Scan for the cell matching the given text and deliver its [X, Y] coordinate at center. 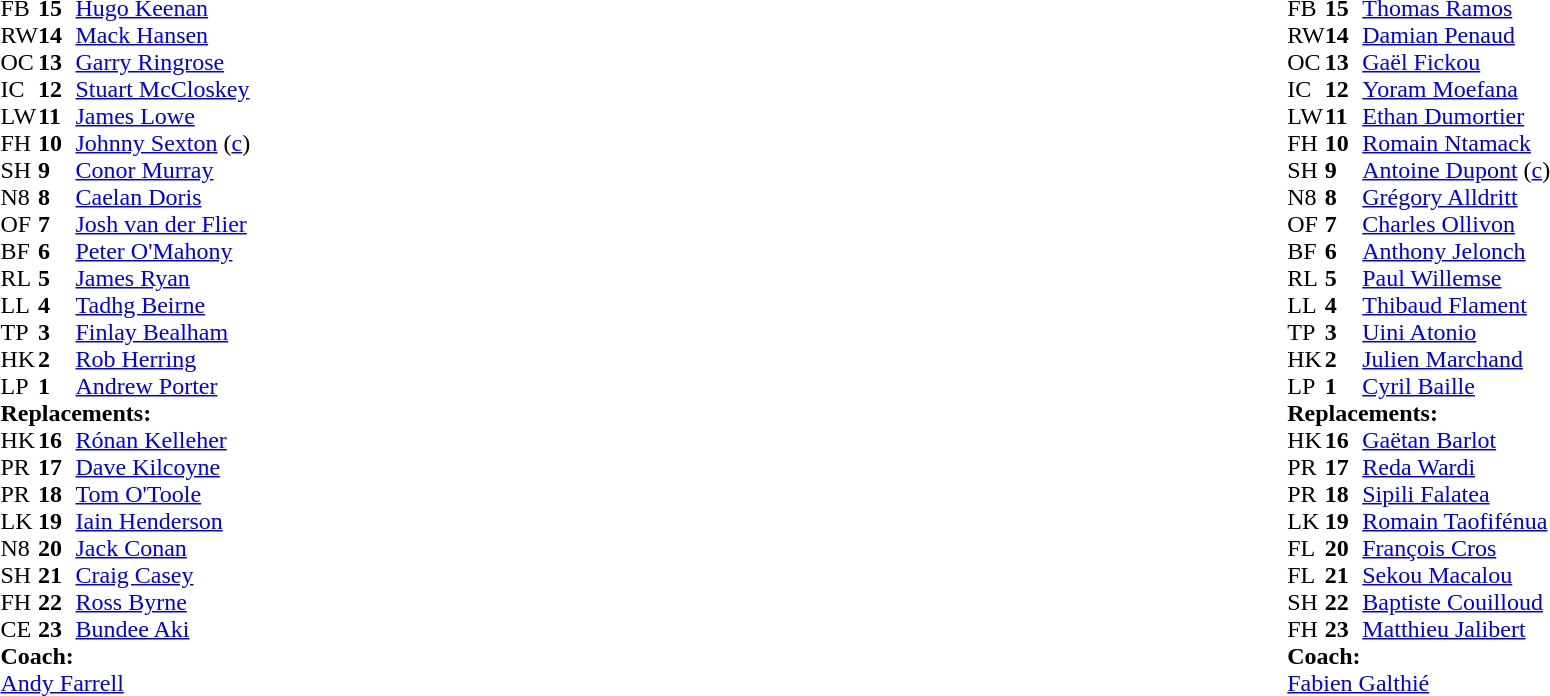
Antoine Dupont (c) [1456, 170]
Rob Herring [164, 360]
Ross Byrne [164, 602]
Dave Kilcoyne [164, 468]
Romain Ntamack [1456, 144]
Romain Taofifénua [1456, 522]
Tadhg Beirne [164, 306]
Matthieu Jalibert [1456, 630]
François Cros [1456, 548]
Uini Atonio [1456, 332]
Sipili Falatea [1456, 494]
Mack Hansen [164, 36]
Johnny Sexton (c) [164, 144]
Sekou Macalou [1456, 576]
Peter O'Mahony [164, 252]
Jack Conan [164, 548]
Grégory Alldritt [1456, 198]
Garry Ringrose [164, 62]
Josh van der Flier [164, 224]
Baptiste Couilloud [1456, 602]
Anthony Jelonch [1456, 252]
Yoram Moefana [1456, 90]
Cyril Baille [1456, 386]
Reda Wardi [1456, 468]
Tom O'Toole [164, 494]
Rónan Kelleher [164, 440]
Gaëtan Barlot [1456, 440]
Iain Henderson [164, 522]
Thibaud Flament [1456, 306]
CE [19, 630]
James Ryan [164, 278]
Ethan Dumortier [1456, 116]
James Lowe [164, 116]
Craig Casey [164, 576]
Andrew Porter [164, 386]
Stuart McCloskey [164, 90]
Julien Marchand [1456, 360]
Damian Penaud [1456, 36]
Charles Ollivon [1456, 224]
Finlay Bealham [164, 332]
Conor Murray [164, 170]
Caelan Doris [164, 198]
Gaël Fickou [1456, 62]
Bundee Aki [164, 630]
Paul Willemse [1456, 278]
